Find where the given text appears and provide that cell's center as [x, y] coordinate. 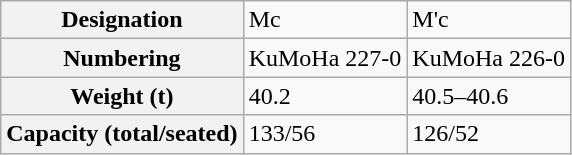
40.5–40.6 [489, 96]
Designation [122, 20]
133/56 [325, 134]
M'c [489, 20]
Weight (t) [122, 96]
KuMoHa 227-0 [325, 58]
40.2 [325, 96]
Numbering [122, 58]
Mc [325, 20]
126/52 [489, 134]
KuMoHa 226-0 [489, 58]
Capacity (total/seated) [122, 134]
